Pinpoint the cell where the given text exists, returning its [x, y] midpoint coordinate. 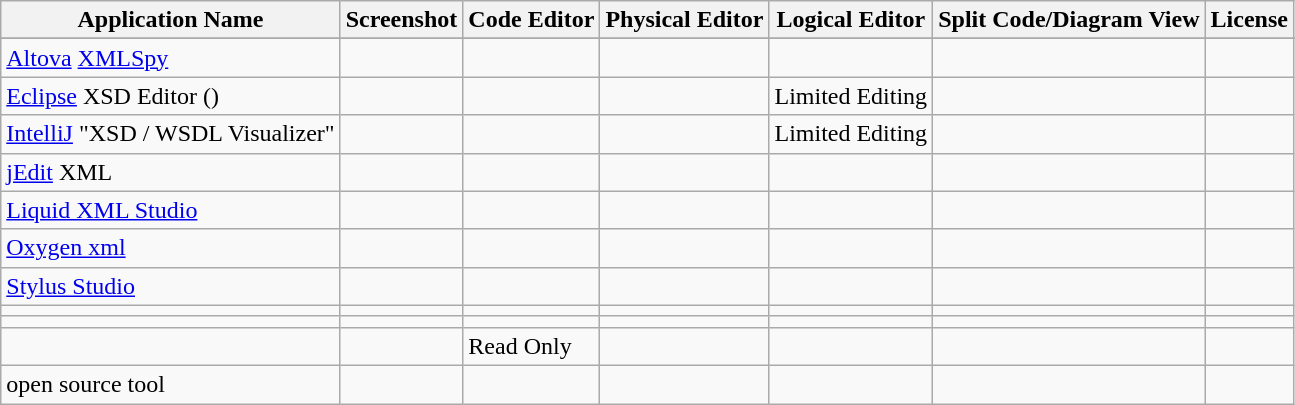
Physical Editor [684, 20]
open source tool [170, 384]
jEdit XML [170, 172]
Code Editor [532, 20]
Logical Editor [851, 20]
Stylus Studio [170, 286]
License [1249, 20]
Application Name [170, 20]
Altova XMLSpy [170, 58]
Screenshot [402, 20]
Read Only [532, 346]
IntelliJ "XSD / WSDL Visualizer" [170, 134]
Oxygen xml [170, 248]
Liquid XML Studio [170, 210]
Eclipse XSD Editor () [170, 96]
Split Code/Diagram View [1069, 20]
